From the cell containing the given text, extract its center point as (x, y) coordinate. 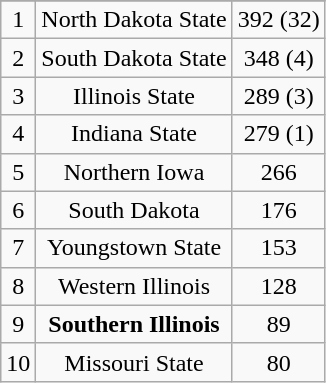
7 (18, 248)
2 (18, 58)
South Dakota (134, 210)
392 (32) (278, 20)
153 (278, 248)
3 (18, 96)
South Dakota State (134, 58)
Illinois State (134, 96)
128 (278, 286)
Western Illinois (134, 286)
5 (18, 172)
4 (18, 134)
Missouri State (134, 362)
289 (3) (278, 96)
89 (278, 324)
8 (18, 286)
9 (18, 324)
10 (18, 362)
80 (278, 362)
176 (278, 210)
1 (18, 20)
Northern Iowa (134, 172)
266 (278, 172)
348 (4) (278, 58)
6 (18, 210)
Indiana State (134, 134)
Youngstown State (134, 248)
Southern Illinois (134, 324)
North Dakota State (134, 20)
279 (1) (278, 134)
